Pinpoint the cell where the given text exists, returning its [x, y] midpoint coordinate. 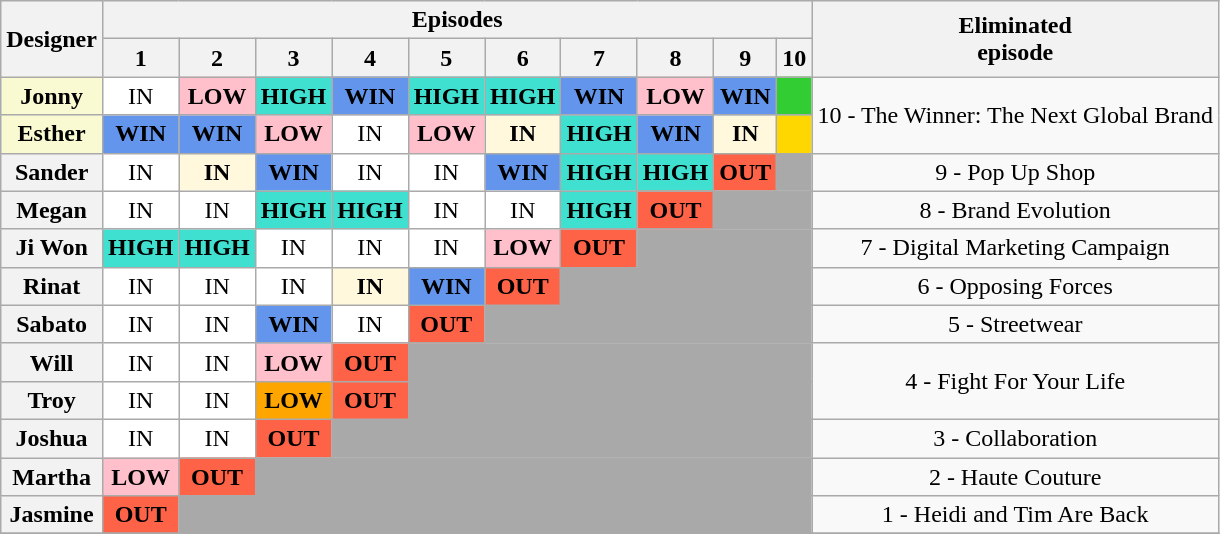
7 - Digital Marketing Campaign [1016, 248]
1 - Heidi and Tim Are Back [1016, 515]
2 - Haute Couture [1016, 477]
Eliminated episode [1016, 39]
7 [599, 58]
8 [675, 58]
1 [140, 58]
5 - Streetwear [1016, 324]
Will [52, 362]
Jasmine [52, 515]
Megan [52, 210]
Joshua [52, 438]
4 - Fight For Your Life [1016, 381]
Sander [52, 172]
10 - The Winner: The Next Global Brand [1016, 115]
Esther [52, 134]
Sabato [52, 324]
2 [217, 58]
3 [293, 58]
6 - Opposing Forces [1016, 286]
Designer [52, 39]
Rinat [52, 286]
Martha [52, 477]
8 - Brand Evolution [1016, 210]
5 [446, 58]
Jonny [52, 96]
Ji Won [52, 248]
6 [522, 58]
9 [746, 58]
3 - Collaboration [1016, 438]
4 [370, 58]
9 - Pop Up Shop [1016, 172]
Episodes [456, 20]
10 [794, 58]
Troy [52, 400]
